Search for the cell housing the specified text and yield its [X, Y] center coordinate. 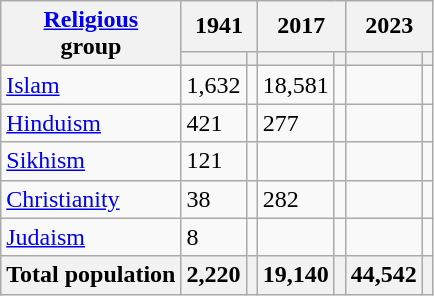
Religiousgroup [91, 34]
2023 [389, 26]
1941 [219, 26]
38 [214, 199]
1,632 [214, 85]
282 [296, 199]
Hinduism [91, 123]
44,542 [384, 275]
277 [296, 123]
Sikhism [91, 161]
Christianity [91, 199]
2,220 [214, 275]
19,140 [296, 275]
Judaism [91, 237]
Islam [91, 85]
Total population [91, 275]
121 [214, 161]
2017 [301, 26]
18,581 [296, 85]
421 [214, 123]
8 [214, 237]
